Locate the cell with the specified text and output its (X, Y) center coordinate. 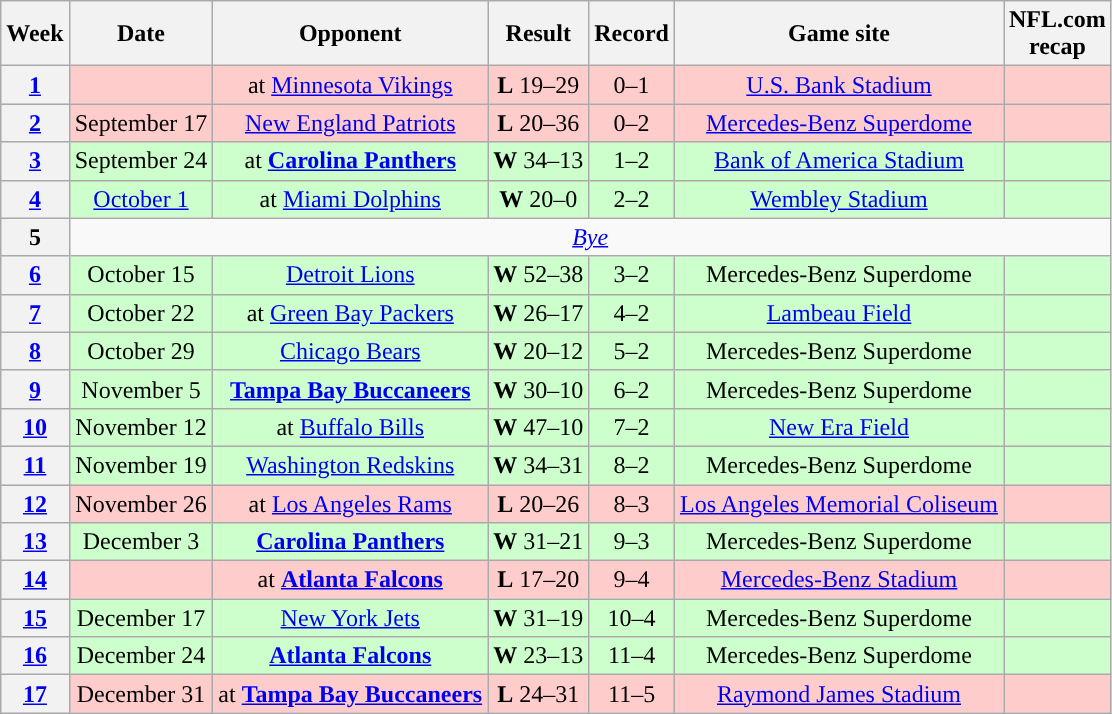
Opponent (350, 34)
W 20–0 (538, 199)
Raymond James Stadium (838, 694)
7–2 (632, 427)
November 12 (141, 427)
New England Patriots (350, 123)
W 20–12 (538, 351)
W 52–38 (538, 275)
December 24 (141, 656)
W 23–13 (538, 656)
Date (141, 34)
5–2 (632, 351)
6 (35, 275)
November 5 (141, 389)
5 (35, 237)
Week (35, 34)
October 1 (141, 199)
NFL.comrecap (1058, 34)
L 19–29 (538, 85)
W 31–21 (538, 542)
W 47–10 (538, 427)
U.S. Bank Stadium (838, 85)
Washington Redskins (350, 465)
at Los Angeles Rams (350, 503)
Bye (590, 237)
October 22 (141, 313)
Mercedes-Benz Stadium (838, 580)
December 17 (141, 618)
Tampa Bay Buccaneers (350, 389)
0–1 (632, 85)
17 (35, 694)
Lambeau Field (838, 313)
at Miami Dolphins (350, 199)
Detroit Lions (350, 275)
L 20–36 (538, 123)
Los Angeles Memorial Coliseum (838, 503)
2 (35, 123)
W 26–17 (538, 313)
at Green Bay Packers (350, 313)
L 24–31 (538, 694)
10–4 (632, 618)
11–4 (632, 656)
3–2 (632, 275)
9–4 (632, 580)
September 24 (141, 161)
1–2 (632, 161)
New York Jets (350, 618)
2–2 (632, 199)
Chicago Bears (350, 351)
6–2 (632, 389)
Atlanta Falcons (350, 656)
7 (35, 313)
Record (632, 34)
Game site (838, 34)
W 34–13 (538, 161)
October 29 (141, 351)
8 (35, 351)
at Minnesota Vikings (350, 85)
Result (538, 34)
L 20–26 (538, 503)
L 17–20 (538, 580)
December 31 (141, 694)
8–3 (632, 503)
15 (35, 618)
at Tampa Bay Buccaneers (350, 694)
Wembley Stadium (838, 199)
New Era Field (838, 427)
Carolina Panthers (350, 542)
December 3 (141, 542)
October 15 (141, 275)
10 (35, 427)
9–3 (632, 542)
at Carolina Panthers (350, 161)
1 (35, 85)
at Buffalo Bills (350, 427)
12 (35, 503)
11–5 (632, 694)
9 (35, 389)
September 17 (141, 123)
Bank of America Stadium (838, 161)
November 19 (141, 465)
0–2 (632, 123)
14 (35, 580)
at Atlanta Falcons (350, 580)
8–2 (632, 465)
11 (35, 465)
W 31–19 (538, 618)
November 26 (141, 503)
4–2 (632, 313)
16 (35, 656)
W 30–10 (538, 389)
3 (35, 161)
4 (35, 199)
13 (35, 542)
W 34–31 (538, 465)
